From the cell containing the given text, extract its center point as (X, Y) coordinate. 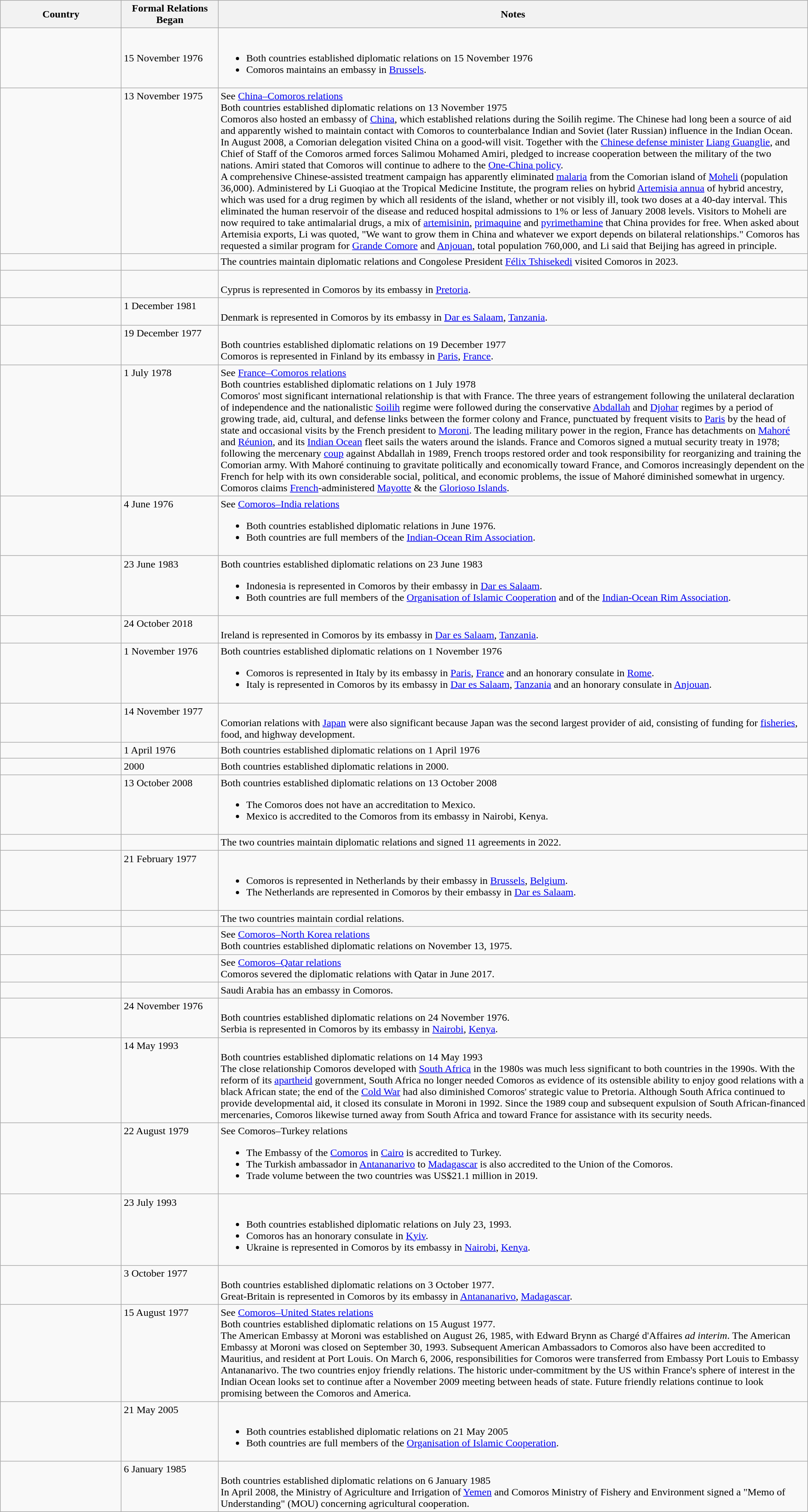
Formal Relations Began (170, 14)
Country (61, 14)
23 July 1993 (170, 1230)
13 November 1975 (170, 171)
Both countries established diplomatic relations in 2000. (513, 767)
Notes (513, 14)
21 February 1977 (170, 881)
13 October 2008 (170, 805)
The two countries maintain cordial relations. (513, 918)
1 July 1978 (170, 430)
Saudi Arabia has an embassy in Comoros. (513, 990)
1 December 1981 (170, 311)
19 December 1977 (170, 345)
Both countries established diplomatic relations on 24 November 1976.Serbia is represented in Comoros by its embassy in Nairobi, Kenya. (513, 1018)
Both countries established diplomatic relations on 19 December 1977Comoros is represented in Finland by its embassy in Paris, France. (513, 345)
24 November 1976 (170, 1018)
6 January 1985 (170, 1486)
See Comoros–Qatar relationsComoros severed the diplomatic relations with Qatar in June 2017. (513, 968)
15 November 1976 (170, 58)
1 November 1976 (170, 673)
22 August 1979 (170, 1158)
Denmark is represented in Comoros by its embassy in Dar es Salaam, Tanzania. (513, 311)
23 June 1983 (170, 585)
The two countries maintain diplomatic relations and signed 11 agreements in 2022. (513, 843)
Cyprus is represented in Comoros by its embassy in Pretoria. (513, 284)
Both countries established diplomatic relations on 21 May 2005Both countries are full members of the Organisation of Islamic Cooperation. (513, 1431)
The countries maintain diplomatic relations and Congolese President Félix Tshisekedi visited Comoros in 2023. (513, 262)
24 October 2018 (170, 629)
1 April 1976 (170, 750)
15 August 1977 (170, 1353)
See Comoros–North Korea relationsBoth countries established diplomatic relations on November 13, 1975. (513, 941)
Both countries established diplomatic relations on 3 October 1977.Great-Britain is represented in Comoros by its embassy in Antananarivo, Madagascar. (513, 1285)
Both countries established diplomatic relations on 1 April 1976 (513, 750)
14 May 1993 (170, 1080)
Ireland is represented in Comoros by its embassy in Dar es Salaam, Tanzania. (513, 629)
3 October 1977 (170, 1285)
Both countries established diplomatic relations on 15 November 1976Comoros maintains an embassy in Brussels. (513, 58)
2000 (170, 767)
14 November 1977 (170, 722)
21 May 2005 (170, 1431)
4 June 1976 (170, 526)
